Output the [X, Y] coordinate of the center of the cell containing the given text.  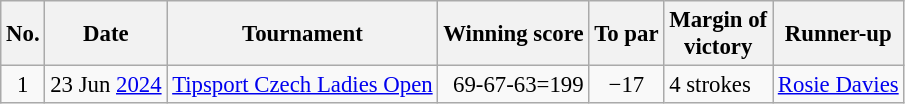
No. [23, 34]
1 [23, 85]
Rosie Davies [838, 85]
To par [626, 34]
−17 [626, 85]
Date [106, 34]
69-67-63=199 [514, 85]
4 strokes [718, 85]
Margin ofvictory [718, 34]
23 Jun 2024 [106, 85]
Runner-up [838, 34]
Winning score [514, 34]
Tipsport Czech Ladies Open [302, 85]
Tournament [302, 34]
